Provide the (X, Y) coordinate of the cell's center where the given text is located.  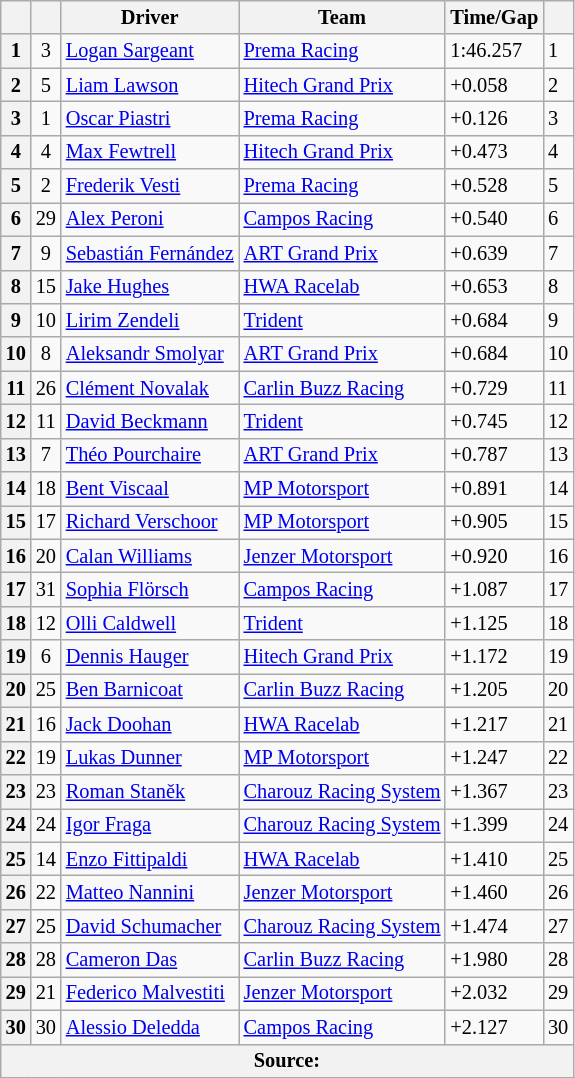
+1.460 (494, 892)
+1.367 (494, 791)
Matteo Nannini (150, 892)
+0.920 (494, 556)
+1.399 (494, 825)
Roman Staněk (150, 791)
Logan Sargeant (150, 51)
Clément Novalak (150, 388)
+0.528 (494, 186)
+0.905 (494, 522)
+1.205 (494, 690)
Sebastián Fernández (150, 253)
+2.127 (494, 1027)
Lirim Zendeli (150, 320)
Ben Barnicoat (150, 690)
Lukas Dunner (150, 758)
+1.125 (494, 623)
+1.217 (494, 724)
Olli Caldwell (150, 623)
+0.126 (494, 118)
Dennis Hauger (150, 657)
+1.980 (494, 960)
Enzo Fittipaldi (150, 859)
Sophia Flörsch (150, 589)
Richard Verschoor (150, 522)
Igor Fraga (150, 825)
+1.410 (494, 859)
David Beckmann (150, 421)
+0.891 (494, 489)
Cameron Das (150, 960)
+0.058 (494, 85)
+0.787 (494, 455)
Bent Viscaal (150, 489)
Théo Pourchaire (150, 455)
Source: (287, 1061)
Time/Gap (494, 17)
Aleksandr Smolyar (150, 354)
+0.473 (494, 152)
Jack Doohan (150, 724)
1:46.257 (494, 51)
+0.745 (494, 421)
+1.474 (494, 926)
Alex Peroni (150, 219)
Jake Hughes (150, 287)
+0.729 (494, 388)
+0.639 (494, 253)
Team (342, 17)
+1.247 (494, 758)
Frederik Vesti (150, 186)
+2.032 (494, 993)
+1.087 (494, 589)
Calan Williams (150, 556)
Driver (150, 17)
Oscar Piastri (150, 118)
+0.653 (494, 287)
Max Fewtrell (150, 152)
Federico Malvestiti (150, 993)
Liam Lawson (150, 85)
David Schumacher (150, 926)
+1.172 (494, 657)
+0.540 (494, 219)
31 (46, 589)
Alessio Deledda (150, 1027)
